Return the (X, Y) coordinate for the center point of the cell that contains the specified text.  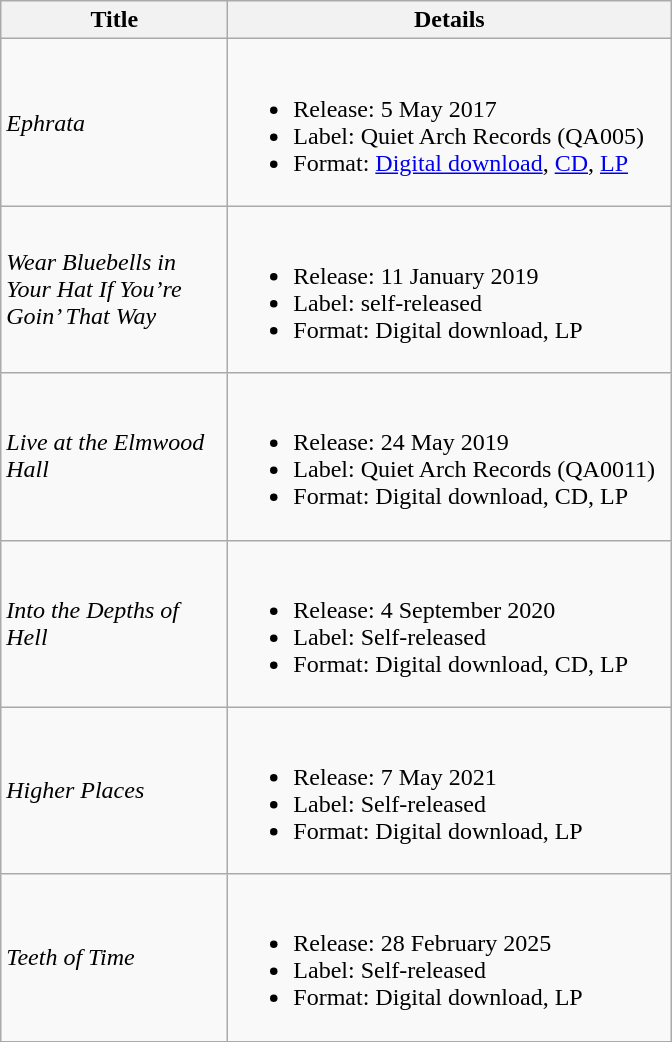
Title (114, 20)
Higher Places (114, 790)
Wear Bluebells in Your Hat If You’re Goin’ That Way (114, 290)
Release: 24 May 2019Label: Quiet Arch Records (QA0011)Format: Digital download, CD, LP (450, 456)
Release: 4 September 2020Label: Self-releasedFormat: Digital download, CD, LP (450, 624)
Ephrata (114, 122)
Release: 5 May 2017Label: Quiet Arch Records (QA005)Format: Digital download, CD, LP (450, 122)
Live at the Elmwood Hall (114, 456)
Details (450, 20)
Release: 28 February 2025Label: Self-releasedFormat: Digital download, LP (450, 958)
Release: 11 January 2019Label: self-releasedFormat: Digital download, LP (450, 290)
Teeth of Time (114, 958)
Release: 7 May 2021Label: Self-releasedFormat: Digital download, LP (450, 790)
Into the Depths of Hell (114, 624)
